Pinpoint the cell where the given text exists, returning its (x, y) midpoint coordinate. 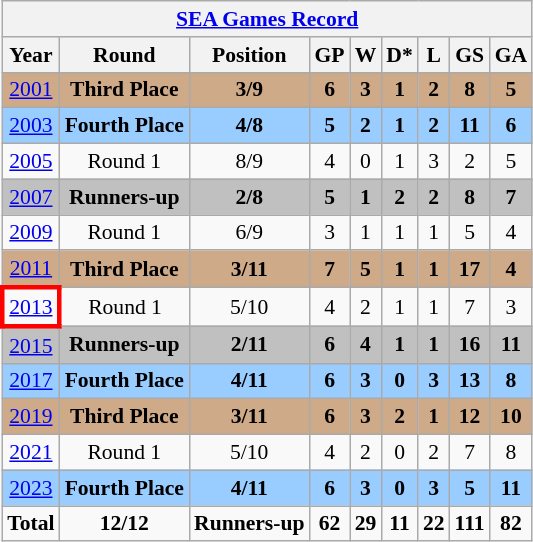
SEA Games Record (267, 19)
111 (470, 524)
2019 (30, 417)
10 (512, 417)
4/8 (249, 126)
GA (512, 55)
2021 (30, 453)
2017 (30, 381)
2/11 (249, 344)
2/8 (249, 197)
29 (366, 524)
2015 (30, 344)
2007 (30, 197)
12 (470, 417)
22 (434, 524)
2013 (30, 308)
Year (30, 55)
GP (329, 55)
17 (470, 270)
W (366, 55)
2003 (30, 126)
2005 (30, 162)
82 (512, 524)
L (434, 55)
8/9 (249, 162)
6/9 (249, 233)
2011 (30, 270)
2023 (30, 488)
16 (470, 344)
Total (30, 524)
Round (124, 55)
Position (249, 55)
62 (329, 524)
GS (470, 55)
12/12 (124, 524)
2009 (30, 233)
3/9 (249, 90)
2001 (30, 90)
13 (470, 381)
D* (400, 55)
